Extract the [x, y] coordinate from the center of the cell holding the provided text.  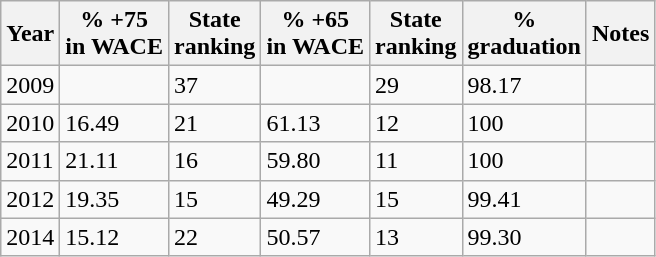
49.29 [316, 199]
2014 [30, 237]
12 [416, 123]
State ranking [416, 34]
19.35 [114, 199]
% graduation [524, 34]
Stateranking [214, 34]
21.11 [114, 161]
2012 [30, 199]
Notes [620, 34]
99.30 [524, 237]
98.17 [524, 85]
37 [214, 85]
15.12 [114, 237]
29 [416, 85]
% +65 in WACE [316, 34]
Year [30, 34]
2009 [30, 85]
11 [416, 161]
21 [214, 123]
13 [416, 237]
59.80 [316, 161]
% +75 in WACE [114, 34]
50.57 [316, 237]
99.41 [524, 199]
16.49 [114, 123]
16 [214, 161]
2010 [30, 123]
22 [214, 237]
2011 [30, 161]
61.13 [316, 123]
